Return (X, Y) of the center of cell containing provided text 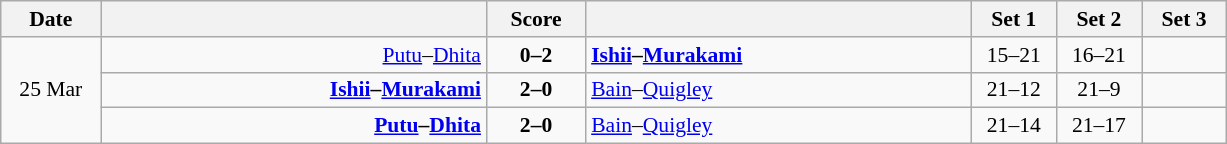
0–2 (536, 55)
25 Mar (51, 90)
21–14 (1014, 126)
Set 2 (1098, 19)
15–21 (1014, 55)
Set 3 (1184, 19)
Set 1 (1014, 19)
Date (51, 19)
Score (536, 19)
16–21 (1098, 55)
21–12 (1014, 90)
21–9 (1098, 90)
21–17 (1098, 126)
